For the text-containing cell, return its midpoint in (x, y) coordinate format. 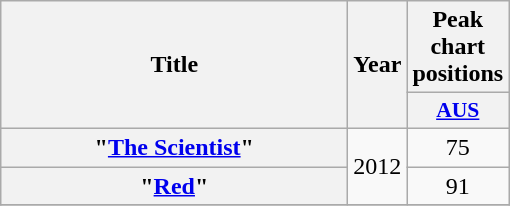
"Red" (174, 185)
Peak chart positions (458, 47)
91 (458, 185)
AUS (458, 111)
Year (378, 65)
"The Scientist" (174, 147)
Title (174, 65)
2012 (378, 166)
75 (458, 147)
